Return the (x, y) coordinate for the center point of the cell that contains the specified text.  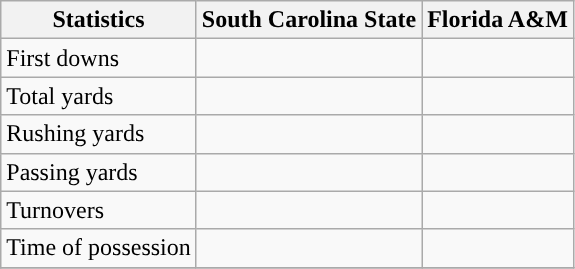
South Carolina State (308, 20)
Statistics (99, 20)
First downs (99, 58)
Total yards (99, 96)
Turnovers (99, 210)
Florida A&M (498, 20)
Passing yards (99, 172)
Time of possession (99, 248)
Rushing yards (99, 134)
